Detect which cell encompasses the target text, then output its [X, Y] center coordinate. 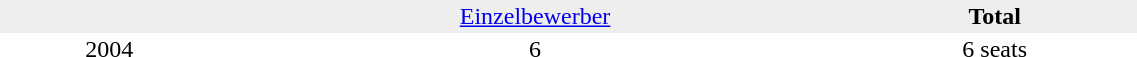
Einzelbewerber [534, 16]
